Output the (x, y) coordinate of the center of the cell containing the given text.  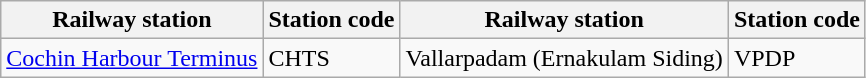
Vallarpadam (Ernakulam Siding) (564, 58)
CHTS (332, 58)
VPDP (796, 58)
Cochin Harbour Terminus (132, 58)
